From the cell containing the given text, extract its center point as (x, y) coordinate. 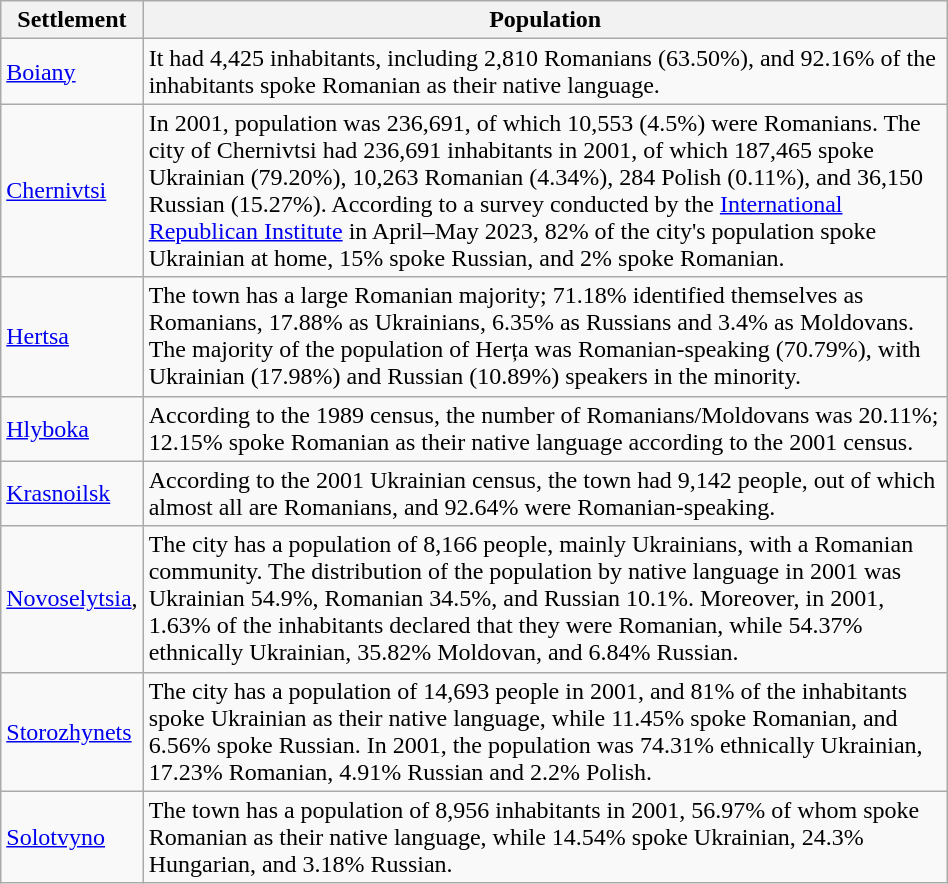
According to the 2001 Ukrainian census, the town had 9,142 people, out of which almost all are Romanians, and 92.64% were Romanian-speaking. (545, 494)
It had 4,425 inhabitants, including 2,810 Romanians (63.50%), and 92.16% of the inhabitants spoke Romanian as their native language. (545, 72)
Solotvyno (72, 837)
Novoselytsia, (72, 599)
Hertsa (72, 336)
Settlement (72, 20)
Hlyboka (72, 428)
Boiany (72, 72)
Storozhynets (72, 732)
Population (545, 20)
Krasnoilsk (72, 494)
Chernivtsi (72, 190)
